For the text-containing cell, return its midpoint in (x, y) coordinate format. 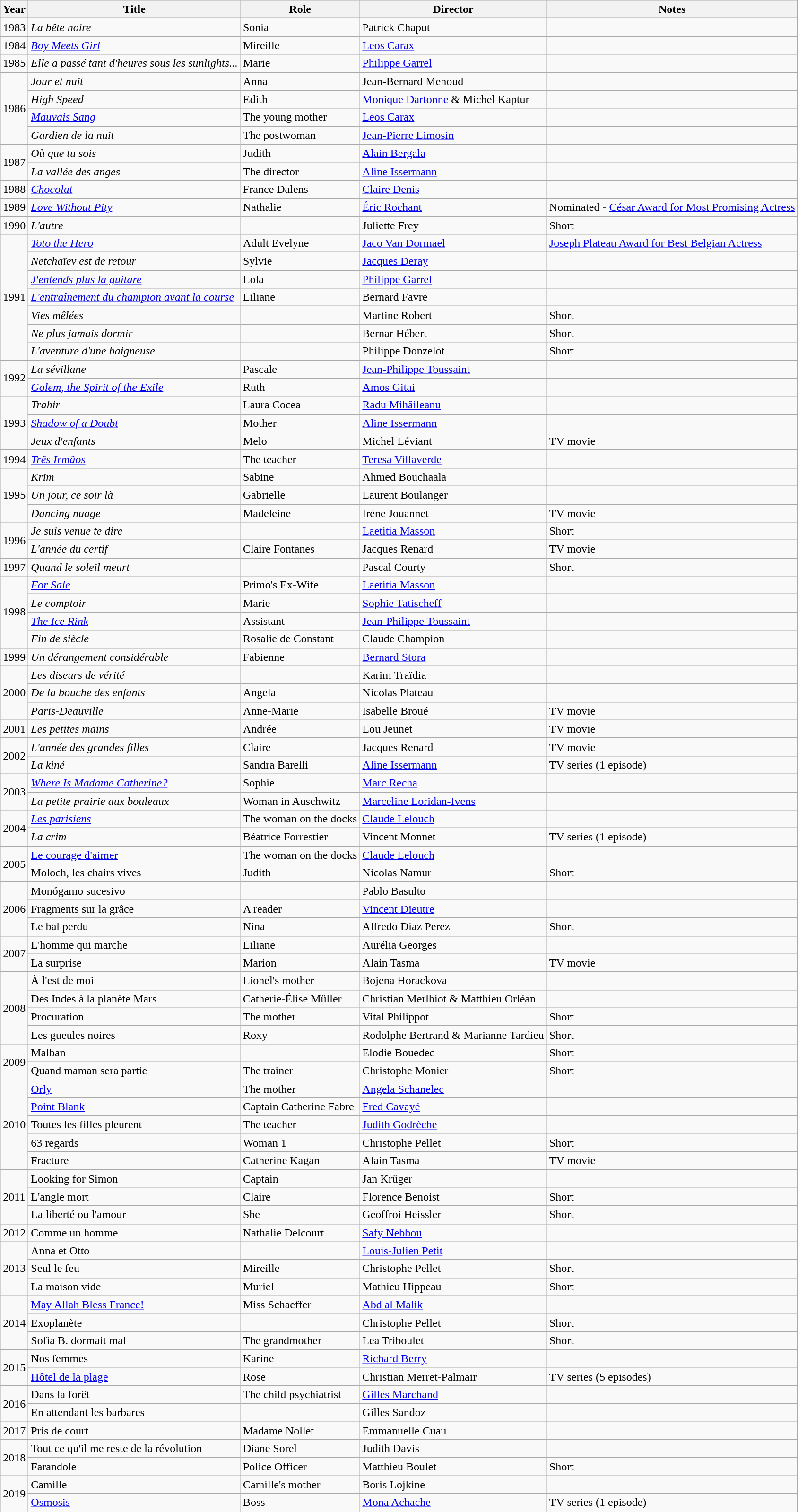
Christian Merret-Palmair (453, 1377)
Laura Cocea (300, 405)
Três Irmãos (134, 459)
Florence Benoist (453, 1197)
Safy Nebbou (453, 1233)
Judith Godrèche (453, 1125)
2010 (14, 1124)
The Ice Rink (134, 621)
Dancing nuage (134, 513)
L'aventure d'une baigneuse (134, 351)
Pris de court (134, 1431)
2008 (14, 1008)
2001 (14, 729)
La kiné (134, 765)
Woman 1 (300, 1143)
1988 (14, 189)
La vallée des anges (134, 171)
Pascal Courty (453, 567)
L'homme qui marche (134, 945)
Jean-Bernard Menoud (453, 81)
Gilles Marchand (453, 1395)
Elodie Bouedec (453, 1053)
Sandra Barelli (300, 765)
2015 (14, 1367)
Alain Bergala (453, 153)
1992 (14, 378)
Jan Krüger (453, 1179)
Primo's Ex-Wife (300, 585)
Paris-Deauville (134, 711)
La petite prairie aux bouleaux (134, 801)
Claude Champion (453, 639)
Netchaïev est de retour (134, 261)
Roxy (300, 1035)
The child psychiatrist (300, 1395)
Christian Merlhiot & Matthieu Orléan (453, 999)
1993 (14, 423)
Monique Dartonne & Michel Kaptur (453, 99)
2014 (14, 1322)
Je suis venue te dire (134, 531)
Mother (300, 423)
Judith Davis (453, 1449)
Moloch, les chairs vives (134, 873)
1994 (14, 459)
Captain (300, 1179)
Des Indes à la planète Mars (134, 999)
A reader (300, 909)
Marc Recha (453, 783)
Sofia B. dormait mal (134, 1340)
Where Is Madame Catherine? (134, 783)
Ruth (300, 387)
1997 (14, 567)
Chocolat (134, 189)
Karine (300, 1358)
Sylvie (300, 261)
Sophie (300, 783)
Procuration (134, 1017)
2005 (14, 864)
La liberté ou l'amour (134, 1215)
J'entends plus la guitare (134, 279)
Vital Philippot (453, 1017)
Dans la forêt (134, 1395)
2013 (14, 1269)
Michel Léviant (453, 441)
Madame Nollet (300, 1431)
Richard Berry (453, 1358)
Orly (134, 1089)
Anna (300, 81)
63 regards (134, 1143)
Jeux d'enfants (134, 441)
De la bouche des enfants (134, 693)
Hôtel de la plage (134, 1377)
Mona Achache (453, 1503)
Boy Meets Girl (134, 45)
Karim Traïdia (453, 675)
Philippe Donzelot (453, 351)
Golem, the Spirit of the Exile (134, 387)
Muriel (300, 1287)
La surprise (134, 963)
Vies mêlées (134, 315)
Patrick Chaput (453, 27)
L'année du certif (134, 549)
Catherie-Élise Müller (300, 999)
Joseph Plateau Award for Best Belgian Actress (672, 243)
2012 (14, 1233)
Quand le soleil meurt (134, 567)
1983 (14, 27)
1984 (14, 45)
Rose (300, 1377)
Alfredo Diaz Perez (453, 927)
Mathieu Hippeau (453, 1287)
Béatrice Forrestier (300, 837)
Radu Mihăileanu (453, 405)
Jour et nuit (134, 81)
Amos Gitai (453, 387)
Vincent Dieutre (453, 909)
Un jour, ce soir là (134, 495)
Sabine (300, 477)
Fracture (134, 1161)
Year (14, 9)
Pascale (300, 369)
Title (134, 9)
Diane Sorel (300, 1449)
Fragments sur la grâce (134, 909)
Quand maman sera partie (134, 1071)
Point Blank (134, 1107)
Seul le feu (134, 1269)
Les gueules noires (134, 1035)
2003 (14, 792)
Camille (134, 1485)
Jacques Deray (453, 261)
Fabienne (300, 657)
Le courage d'aimer (134, 855)
Un dérangement considérable (134, 657)
The trainer (300, 1071)
Sophie Tatischeff (453, 603)
La bête noire (134, 27)
Marceline Loridan-Ivens (453, 801)
Nos femmes (134, 1358)
1985 (14, 63)
L'angle mort (134, 1197)
Bernar Hébert (453, 333)
Exoplanète (134, 1322)
2004 (14, 828)
Boris Lojkine (453, 1485)
Anne-Marie (300, 711)
Toto the Hero (134, 243)
Assistant (300, 621)
Le comptoir (134, 603)
Sonia (300, 27)
Isabelle Broué (453, 711)
1991 (14, 297)
Lionel's mother (300, 981)
Angela (300, 693)
Gabrielle (300, 495)
Gilles Sandoz (453, 1413)
High Speed (134, 99)
May Allah Bless France! (134, 1305)
Matthieu Boulet (453, 1467)
Osmosis (134, 1503)
Miss Schaeffer (300, 1305)
Looking for Simon (134, 1179)
1999 (14, 657)
Lou Jeunet (453, 729)
Claire Fontanes (300, 549)
Emmanuelle Cuau (453, 1431)
Nathalie Delcourt (300, 1233)
2016 (14, 1404)
Laurent Boulanger (453, 495)
1989 (14, 207)
Aurélia Georges (453, 945)
Catherine Kagan (300, 1161)
Lola (300, 279)
Louis-Julien Petit (453, 1251)
2002 (14, 756)
Shadow of a Doubt (134, 423)
Nathalie (300, 207)
La crim (134, 837)
Fred Cavayé (453, 1107)
Nicolas Plateau (453, 693)
Woman in Auschwitz (300, 801)
Director (453, 9)
The director (300, 171)
Malban (134, 1053)
1986 (14, 108)
2017 (14, 1431)
The young mother (300, 117)
Lea Triboulet (453, 1340)
1998 (14, 612)
Vincent Monnet (453, 837)
Éric Rochant (453, 207)
Jaco Van Dormael (453, 243)
2000 (14, 693)
2009 (14, 1062)
La sévillane (134, 369)
Melo (300, 441)
1990 (14, 225)
Mauvais Sang (134, 117)
Comme un homme (134, 1233)
Trahir (134, 405)
Pablo Basulto (453, 891)
2019 (14, 1494)
Ne plus jamais dormir (134, 333)
2006 (14, 909)
2018 (14, 1458)
Anna et Otto (134, 1251)
Bojena Horackova (453, 981)
Nominated - César Award for Most Promising Actress (672, 207)
Fin de siècle (134, 639)
1995 (14, 495)
France Dalens (300, 189)
Police Officer (300, 1467)
Juliette Frey (453, 225)
Martine Robert (453, 315)
The postwoman (300, 135)
Tout ce qu'il me reste de la révolution (134, 1449)
L'autre (134, 225)
Angela Schanelec (453, 1089)
Camille's mother (300, 1485)
Rodolphe Bertrand & Marianne Tardieu (453, 1035)
The grandmother (300, 1340)
Les petites mains (134, 729)
Adult Evelyne (300, 243)
Love Without Pity (134, 207)
Geoffroi Heissler (453, 1215)
2011 (14, 1197)
Boss (300, 1503)
Teresa Villaverde (453, 459)
Toutes les filles pleurent (134, 1125)
She (300, 1215)
Les parisiens (134, 819)
Abd al Malik (453, 1305)
Le bal perdu (134, 927)
L'entraînement du champion avant la course (134, 297)
En attendant les barbares (134, 1413)
Monógamo sucesivo (134, 891)
TV series (5 episodes) (672, 1377)
Rosalie de Constant (300, 639)
Edith (300, 99)
Les diseurs de vérité (134, 675)
Elle a passé tant d'heures sous les sunlights... (134, 63)
For Sale (134, 585)
Bernard Stora (453, 657)
Marion (300, 963)
Farandole (134, 1467)
Claire Denis (453, 189)
2007 (14, 954)
Andrée (300, 729)
Notes (672, 9)
Bernard Favre (453, 297)
Christophe Monier (453, 1071)
Irène Jouannet (453, 513)
Krim (134, 477)
Captain Catherine Fabre (300, 1107)
1987 (14, 162)
La maison vide (134, 1287)
Gardien de la nuit (134, 135)
Nina (300, 927)
À l'est de moi (134, 981)
L'année des grandes filles (134, 747)
Nicolas Namur (453, 873)
Madeleine (300, 513)
Ahmed Bouchaala (453, 477)
Jean-Pierre Limosin (453, 135)
1996 (14, 540)
Où que tu sois (134, 153)
Role (300, 9)
